Determine the [x, y] coordinate at the center of the cell enclosing the given text.  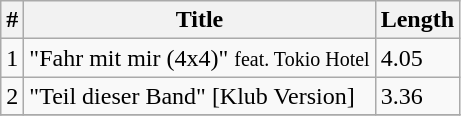
# [12, 20]
"Teil dieser Band" [Klub Version] [200, 96]
4.05 [417, 58]
1 [12, 58]
"Fahr mit mir (4x4)" feat. Tokio Hotel [200, 58]
3.36 [417, 96]
Length [417, 20]
2 [12, 96]
Title [200, 20]
